Provide the [x, y] coordinate of the cell's center where the given text is located.  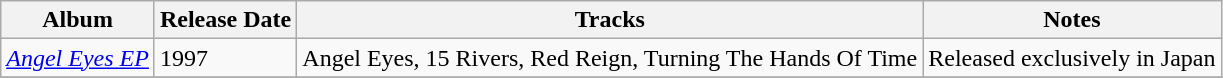
Album [78, 20]
Angel Eyes EP [78, 58]
Released exclusively in Japan [1072, 58]
Release Date [225, 20]
Angel Eyes, 15 Rivers, Red Reign, Turning The Hands Of Time [610, 58]
Tracks [610, 20]
1997 [225, 58]
Notes [1072, 20]
